From the cell containing the given text, extract its center point as (X, Y) coordinate. 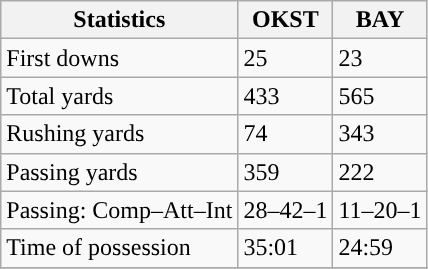
OKST (286, 20)
Passing yards (120, 172)
Time of possession (120, 248)
343 (380, 134)
565 (380, 96)
Rushing yards (120, 134)
28–42–1 (286, 210)
First downs (120, 58)
359 (286, 172)
433 (286, 96)
Statistics (120, 20)
35:01 (286, 248)
24:59 (380, 248)
23 (380, 58)
Passing: Comp–Att–Int (120, 210)
25 (286, 58)
74 (286, 134)
Total yards (120, 96)
11–20–1 (380, 210)
BAY (380, 20)
222 (380, 172)
